Determine the [x, y] coordinate at the center of the cell enclosing the given text.  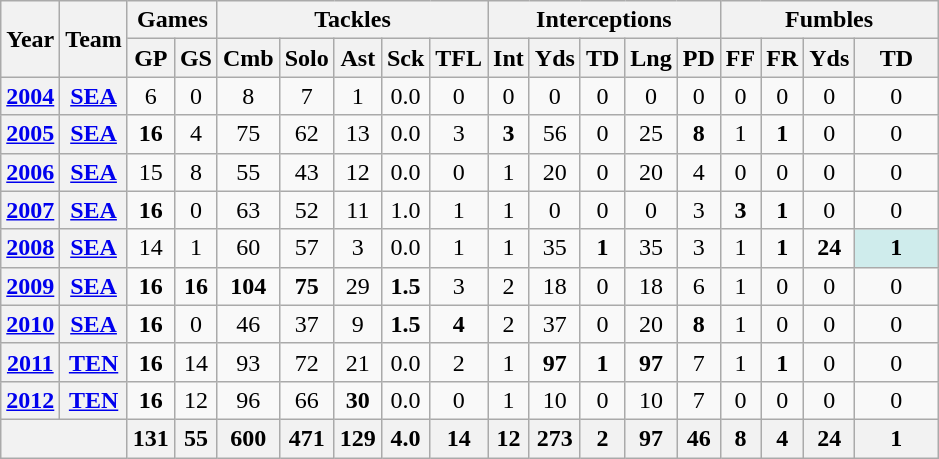
66 [306, 400]
93 [248, 362]
72 [306, 362]
Year [30, 39]
273 [554, 438]
2008 [30, 248]
471 [306, 438]
11 [358, 210]
104 [248, 286]
2006 [30, 172]
29 [358, 286]
56 [554, 134]
FF [740, 58]
600 [248, 438]
Games [172, 20]
PD [698, 58]
Solo [306, 58]
GP [150, 58]
GS [196, 58]
62 [306, 134]
9 [358, 324]
13 [358, 134]
63 [248, 210]
60 [248, 248]
Tackles [352, 20]
52 [306, 210]
2011 [30, 362]
Lng [651, 58]
Fumbles [829, 20]
30 [358, 400]
Cmb [248, 58]
Ast [358, 58]
21 [358, 362]
Team [94, 39]
15 [150, 172]
96 [248, 400]
2005 [30, 134]
2012 [30, 400]
Sck [405, 58]
25 [651, 134]
Int [509, 58]
2009 [30, 286]
FR [782, 58]
1.0 [405, 210]
43 [306, 172]
2004 [30, 96]
57 [306, 248]
2007 [30, 210]
Interceptions [604, 20]
131 [150, 438]
TFL [459, 58]
129 [358, 438]
4.0 [405, 438]
2010 [30, 324]
